Locate the cell with the specified text and output its [x, y] center coordinate. 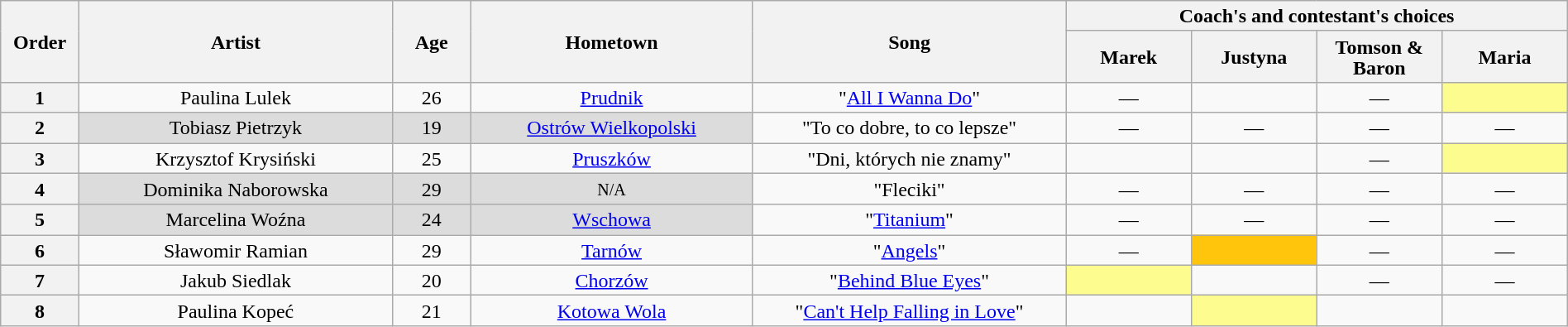
Coach's and contestant's choices [1317, 17]
Justyna [1255, 56]
4 [40, 189]
Order [40, 41]
7 [40, 280]
Wschowa [612, 220]
Hometown [612, 41]
Prudnik [612, 98]
2 [40, 127]
24 [432, 220]
"Fleciki" [910, 189]
"Titanium" [910, 220]
Pruszków [612, 157]
Paulina Lulek [235, 98]
Artist [235, 41]
Age [432, 41]
"To co dobre, to co lepsze" [910, 127]
3 [40, 157]
26 [432, 98]
Ostrów Wielkopolski [612, 127]
Jakub Siedlak [235, 280]
1 [40, 98]
"Behind Blue Eyes" [910, 280]
Tomson & Baron [1379, 56]
Maria [1505, 56]
19 [432, 127]
Dominika Naborowska [235, 189]
Sławomir Ramian [235, 250]
"Can't Help Falling in Love" [910, 311]
"Angels" [910, 250]
5 [40, 220]
20 [432, 280]
N/A [612, 189]
"Dni, których nie znamy" [910, 157]
25 [432, 157]
Kotowa Wola [612, 311]
Tarnów [612, 250]
Marcelina Woźna [235, 220]
8 [40, 311]
Chorzów [612, 280]
Song [910, 41]
6 [40, 250]
Tobiasz Pietrzyk [235, 127]
Paulina Kopeć [235, 311]
21 [432, 311]
Marek [1129, 56]
Krzysztof Krysiński [235, 157]
"All I Wanna Do" [910, 98]
